Detect which cell encompasses the target text, then output its [X, Y] center coordinate. 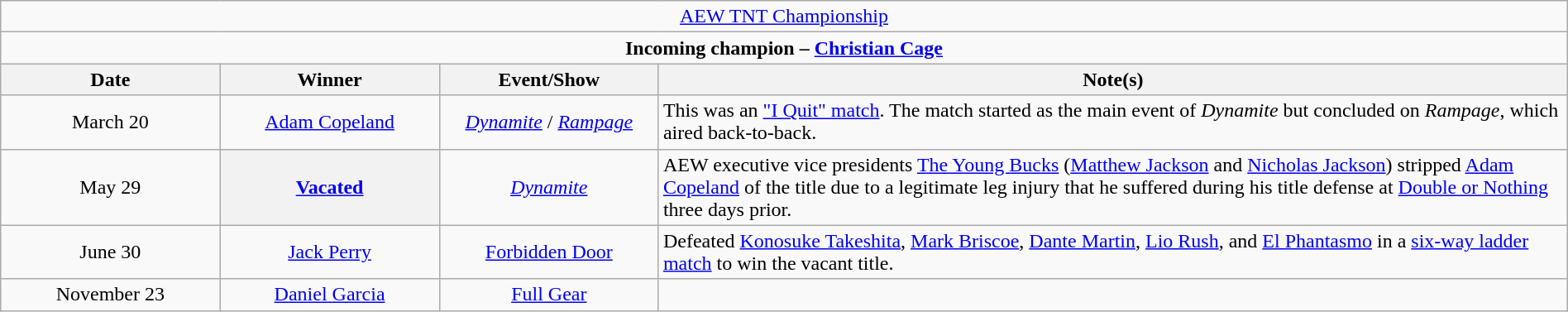
Forbidden Door [549, 252]
Date [111, 79]
June 30 [111, 252]
Adam Copeland [329, 122]
Winner [329, 79]
November 23 [111, 295]
Jack Perry [329, 252]
AEW TNT Championship [784, 17]
March 20 [111, 122]
Dynamite [549, 187]
Defeated Konosuke Takeshita, Mark Briscoe, Dante Martin, Lio Rush, and El Phantasmo in a six-way ladder match to win the vacant title. [1113, 252]
Note(s) [1113, 79]
Vacated [329, 187]
Full Gear [549, 295]
Daniel Garcia [329, 295]
May 29 [111, 187]
Incoming champion – Christian Cage [784, 48]
Event/Show [549, 79]
Dynamite / Rampage [549, 122]
This was an "I Quit" match. The match started as the main event of Dynamite but concluded on Rampage, which aired back-to-back. [1113, 122]
